Scan for the cell matching the given text and deliver its [X, Y] coordinate at center. 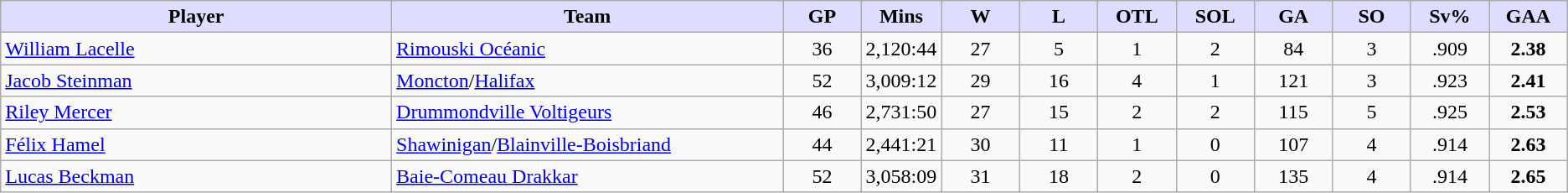
Sv% [1449, 17]
2.65 [1529, 176]
Baie-Comeau Drakkar [588, 176]
2,441:21 [901, 144]
William Lacelle [196, 49]
2.63 [1529, 144]
Lucas Beckman [196, 176]
.923 [1449, 81]
SOL [1215, 17]
.909 [1449, 49]
Jacob Steinman [196, 81]
GAA [1529, 17]
46 [823, 112]
.925 [1449, 112]
31 [980, 176]
Mins [901, 17]
36 [823, 49]
L [1059, 17]
135 [1293, 176]
11 [1059, 144]
121 [1293, 81]
3,009:12 [901, 81]
OTL [1137, 17]
Moncton/Halifax [588, 81]
Rimouski Océanic [588, 49]
30 [980, 144]
2,731:50 [901, 112]
15 [1059, 112]
GA [1293, 17]
44 [823, 144]
2.38 [1529, 49]
2.53 [1529, 112]
2,120:44 [901, 49]
GP [823, 17]
Riley Mercer [196, 112]
18 [1059, 176]
Drummondville Voltigeurs [588, 112]
2.41 [1529, 81]
16 [1059, 81]
84 [1293, 49]
SO [1372, 17]
W [980, 17]
29 [980, 81]
Félix Hamel [196, 144]
Shawinigan/Blainville-Boisbriand [588, 144]
107 [1293, 144]
115 [1293, 112]
Player [196, 17]
3,058:09 [901, 176]
Team [588, 17]
